Provide the [X, Y] coordinate of the cell's center where the given text is located.  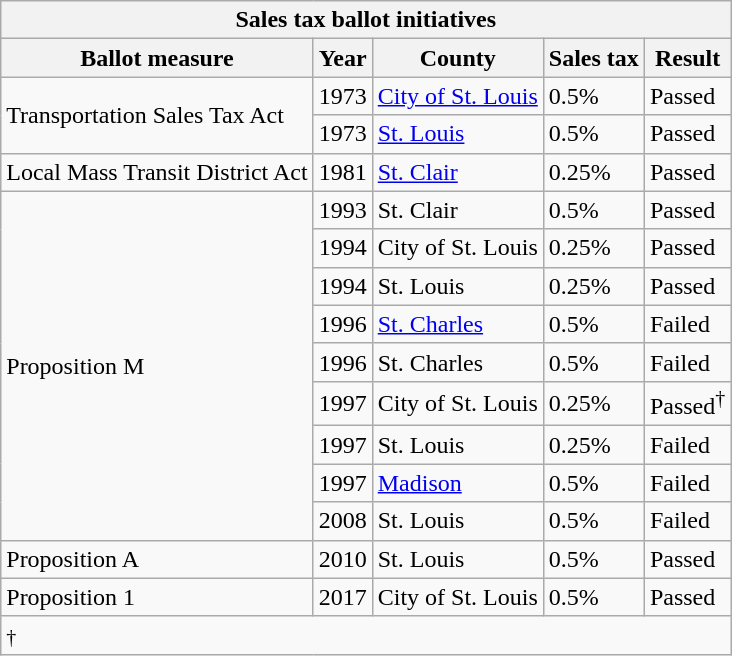
2010 [342, 559]
Sales tax ballot initiatives [366, 20]
1993 [342, 210]
Proposition M [157, 366]
Local Mass Transit District Act [157, 172]
2008 [342, 521]
† [366, 635]
1981 [342, 172]
2017 [342, 597]
Year [342, 58]
Result [687, 58]
Proposition A [157, 559]
Ballot measure [157, 58]
Sales tax [594, 58]
Proposition 1 [157, 597]
Madison [458, 483]
County [458, 58]
Transportation Sales Tax Act [157, 115]
Passed† [687, 404]
